Search for the cell housing the specified text and yield its [X, Y] center coordinate. 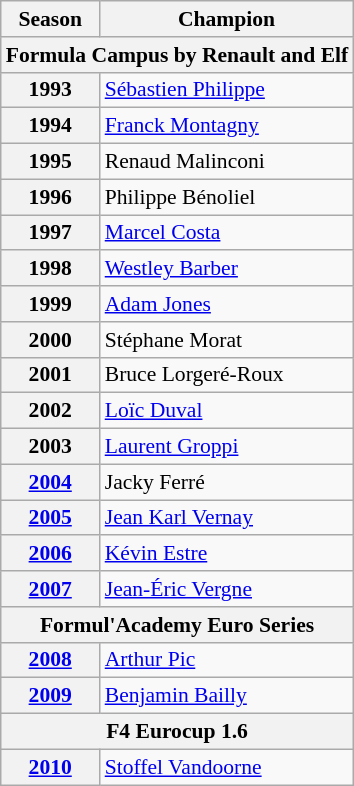
2008 [50, 660]
Stéphane Morat [227, 340]
Laurent Groppi [227, 447]
Jacky Ferré [227, 482]
1994 [50, 126]
Season [50, 19]
Sébastien Philippe [227, 90]
2006 [50, 554]
Westley Barber [227, 269]
Champion [227, 19]
1995 [50, 162]
1998 [50, 269]
Benjamin Bailly [227, 696]
2007 [50, 589]
Renaud Malinconi [227, 162]
2010 [50, 767]
1993 [50, 90]
2005 [50, 518]
Jean-Éric Vergne [227, 589]
Stoffel Vandoorne [227, 767]
Franck Montagny [227, 126]
F4 Eurocup 1.6 [178, 732]
1999 [50, 304]
Jean Karl Vernay [227, 518]
Kévin Estre [227, 554]
Arthur Pic [227, 660]
2000 [50, 340]
2003 [50, 447]
1996 [50, 197]
2009 [50, 696]
Loïc Duval [227, 411]
Philippe Bénoliel [227, 197]
Adam Jones [227, 304]
2002 [50, 411]
Marcel Costa [227, 233]
Formula Campus by Renault and Elf [178, 55]
2004 [50, 482]
1997 [50, 233]
2001 [50, 375]
Bruce Lorgeré-Roux [227, 375]
Formul'Academy Euro Series [178, 625]
